Provide the [X, Y] coordinate of the cell's center where the given text is located.  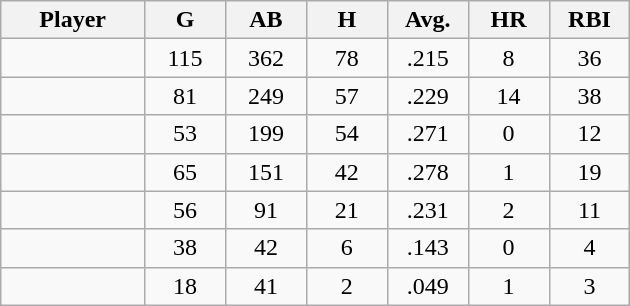
3 [590, 286]
151 [266, 172]
115 [186, 58]
36 [590, 58]
AB [266, 20]
G [186, 20]
199 [266, 134]
41 [266, 286]
.278 [428, 172]
91 [266, 210]
56 [186, 210]
H [346, 20]
362 [266, 58]
RBI [590, 20]
.049 [428, 286]
6 [346, 248]
Avg. [428, 20]
53 [186, 134]
HR [508, 20]
81 [186, 96]
65 [186, 172]
.143 [428, 248]
18 [186, 286]
.231 [428, 210]
8 [508, 58]
57 [346, 96]
.271 [428, 134]
14 [508, 96]
54 [346, 134]
249 [266, 96]
.215 [428, 58]
Player [73, 20]
78 [346, 58]
12 [590, 134]
19 [590, 172]
4 [590, 248]
.229 [428, 96]
11 [590, 210]
21 [346, 210]
